Pinpoint the cell where the given text exists, returning its [X, Y] midpoint coordinate. 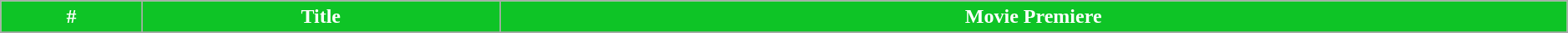
Movie Premiere [1034, 17]
# [72, 17]
Title [321, 17]
